Pinpoint the cell where the given text exists, returning its (x, y) midpoint coordinate. 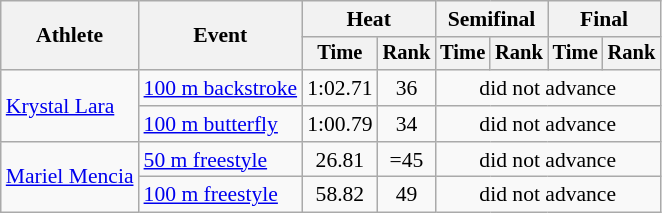
34 (407, 124)
Mariel Mencia (70, 178)
50 m freestyle (221, 160)
Heat (368, 19)
1:02.71 (340, 88)
=45 (407, 160)
100 m freestyle (221, 195)
1:00.79 (340, 124)
Event (221, 36)
36 (407, 88)
Semifinal (491, 19)
26.81 (340, 160)
100 m butterfly (221, 124)
Athlete (70, 36)
Krystal Lara (70, 106)
100 m backstroke (221, 88)
58.82 (340, 195)
49 (407, 195)
Final (604, 19)
